Locate the cell with the specified text and output its [x, y] center coordinate. 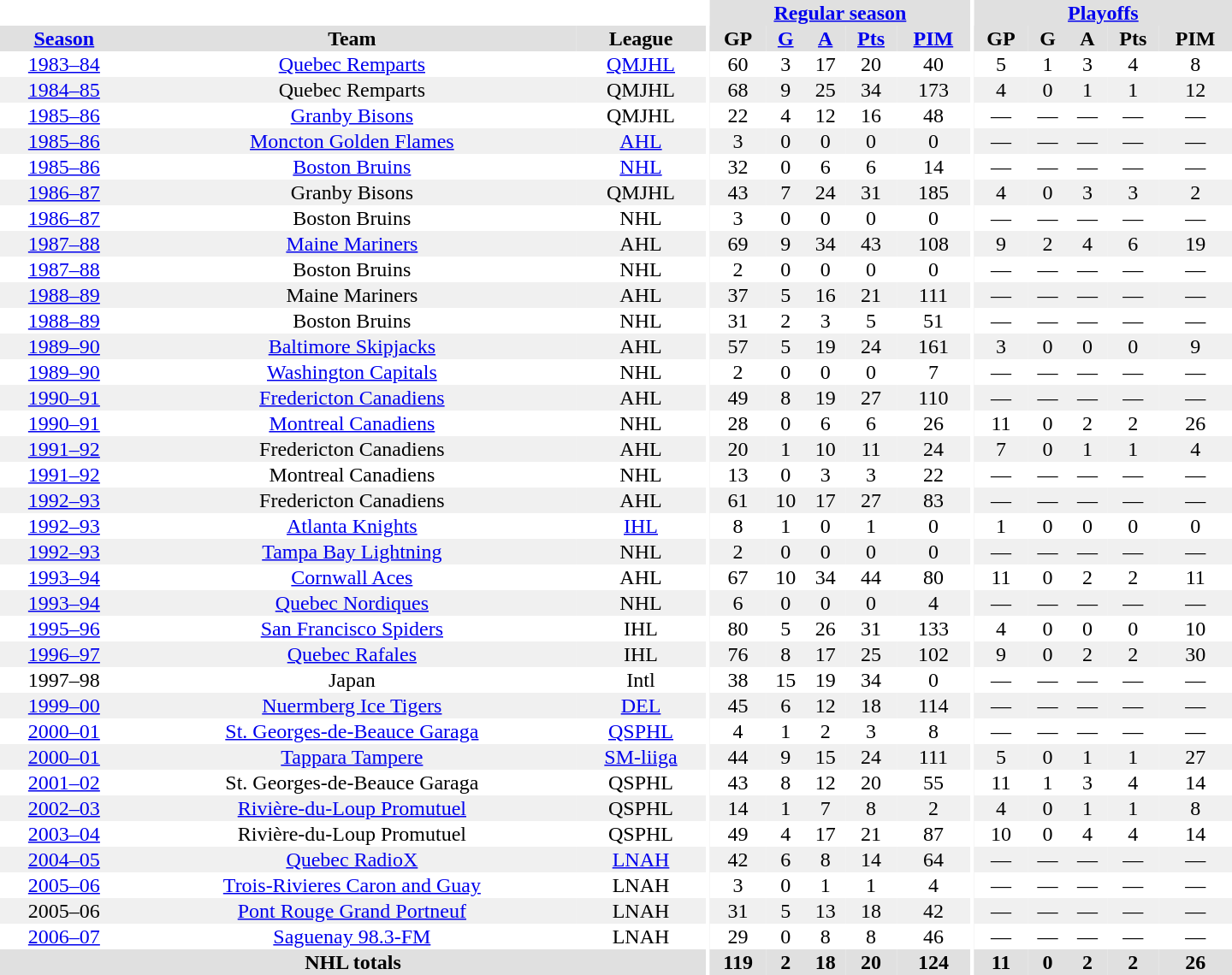
Season [64, 38]
30 [1195, 654]
Baltimore Skipjacks [352, 346]
46 [933, 937]
Trois-Rivieres Caron and Guay [352, 885]
Playoffs [1104, 13]
1995–96 [64, 629]
SM-liiga [641, 757]
133 [933, 629]
57 [737, 346]
29 [737, 937]
119 [737, 962]
2004–05 [64, 860]
114 [933, 706]
Nuermberg Ice Tigers [352, 706]
83 [933, 500]
2006–07 [64, 937]
61 [737, 500]
DEL [641, 706]
Saguenay 98.3-FM [352, 937]
185 [933, 192]
Atlanta Knights [352, 526]
32 [737, 167]
48 [933, 115]
124 [933, 962]
Moncton Golden Flames [352, 141]
64 [933, 860]
Intl [641, 680]
161 [933, 346]
Japan [352, 680]
38 [737, 680]
Team [352, 38]
Washington Capitals [352, 372]
2001–02 [64, 783]
67 [737, 577]
1996–97 [64, 654]
League [641, 38]
108 [933, 244]
1983–84 [64, 64]
60 [737, 64]
37 [737, 295]
Tampa Bay Lightning [352, 552]
San Francisco Spiders [352, 629]
Tappara Tampere [352, 757]
Cornwall Aces [352, 577]
87 [933, 834]
NHL totals [352, 962]
110 [933, 398]
69 [737, 244]
1997–98 [64, 680]
55 [933, 783]
51 [933, 321]
45 [737, 706]
Quebec Rafales [352, 654]
Quebec Nordiques [352, 603]
40 [933, 64]
68 [737, 90]
2002–03 [64, 808]
1984–85 [64, 90]
Quebec RadioX [352, 860]
28 [737, 423]
173 [933, 90]
76 [737, 654]
Pont Rouge Grand Portneuf [352, 911]
102 [933, 654]
2003–04 [64, 834]
1999–00 [64, 706]
Regular season [840, 13]
